Extract the (x, y) coordinate from the center of the cell holding the provided text.  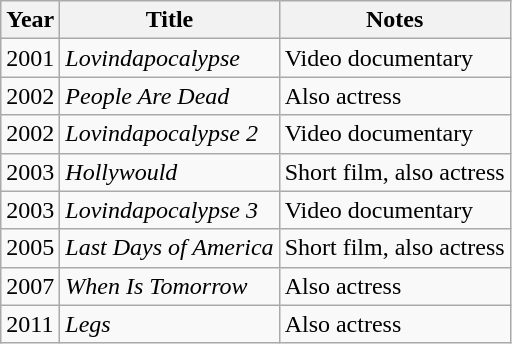
Title (170, 20)
Last Days of America (170, 248)
Lovindapocalypse 2 (170, 134)
2011 (30, 324)
Lovindapocalypse (170, 58)
Lovindapocalypse 3 (170, 210)
Legs (170, 324)
Year (30, 20)
2005 (30, 248)
Hollywould (170, 172)
People Are Dead (170, 96)
2001 (30, 58)
Notes (394, 20)
When Is Tomorrow (170, 286)
2007 (30, 286)
